For the text-containing cell, return its midpoint in (X, Y) coordinate format. 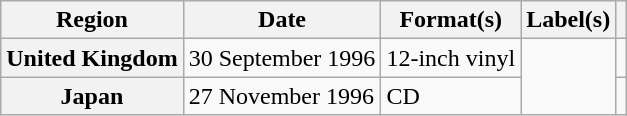
Region (92, 20)
Japan (92, 96)
Label(s) (568, 20)
CD (451, 96)
30 September 1996 (282, 58)
United Kingdom (92, 58)
Format(s) (451, 20)
12-inch vinyl (451, 58)
27 November 1996 (282, 96)
Date (282, 20)
